Detect which cell encompasses the target text, then output its (X, Y) center coordinate. 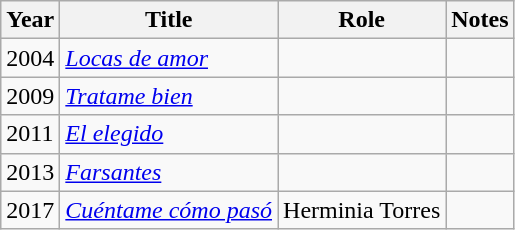
El elegido (169, 134)
Farsantes (169, 172)
2011 (30, 134)
Tratame bien (169, 96)
Title (169, 20)
2009 (30, 96)
Herminia Torres (362, 210)
Year (30, 20)
Cuéntame cómo pasó (169, 210)
2004 (30, 58)
2013 (30, 172)
Locas de amor (169, 58)
Notes (480, 20)
2017 (30, 210)
Role (362, 20)
